Locate the cell with the specified text and output its (X, Y) center coordinate. 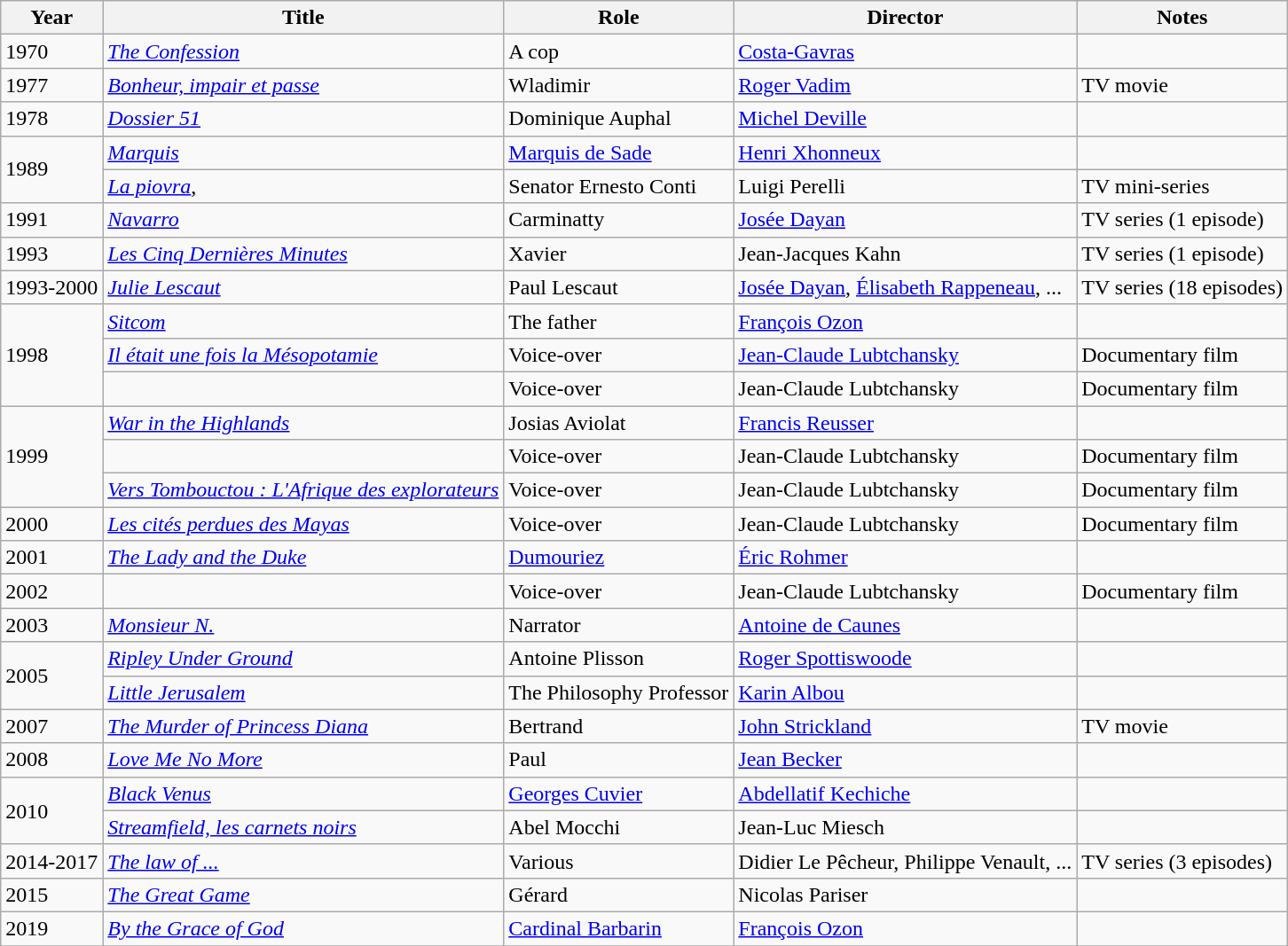
Didier Le Pêcheur, Philippe Venault, ... (905, 861)
Senator Ernesto Conti (619, 186)
War in the Highlands (303, 423)
Narrator (619, 625)
Antoine Plisson (619, 659)
Julie Lescaut (303, 287)
Paul (619, 760)
Costa-Gavras (905, 51)
Role (619, 18)
Abdellatif Kechiche (905, 794)
2008 (51, 760)
Director (905, 18)
1978 (51, 119)
1993-2000 (51, 287)
TV mini-series (1182, 186)
Xavier (619, 254)
A cop (619, 51)
1977 (51, 85)
Monsieur N. (303, 625)
2007 (51, 726)
Wladimir (619, 85)
The father (619, 321)
Les Cinq Dernières Minutes (303, 254)
2003 (51, 625)
Éric Rohmer (905, 558)
Josias Aviolat (619, 423)
Little Jerusalem (303, 692)
Black Venus (303, 794)
Josée Dayan (905, 220)
2015 (51, 895)
Jean-Luc Miesch (905, 827)
Vers Tombouctou : L'Afrique des explorateurs (303, 490)
The Great Game (303, 895)
2010 (51, 810)
Sitcom (303, 321)
Josée Dayan, Élisabeth Rappeneau, ... (905, 287)
Gérard (619, 895)
Dominique Auphal (619, 119)
Jean Becker (905, 760)
1998 (51, 355)
Marquis (303, 152)
The Murder of Princess Diana (303, 726)
The Lady and the Duke (303, 558)
Marquis de Sade (619, 152)
Bonheur, impair et passe (303, 85)
Michel Deville (905, 119)
Il était une fois la Mésopotamie (303, 355)
2002 (51, 591)
Francis Reusser (905, 423)
1991 (51, 220)
Georges Cuvier (619, 794)
The Confession (303, 51)
Luigi Perelli (905, 186)
Les cités perdues des Mayas (303, 524)
2019 (51, 928)
The Philosophy Professor (619, 692)
Cardinal Barbarin (619, 928)
By the Grace of God (303, 928)
2000 (51, 524)
1989 (51, 169)
The law of ... (303, 861)
Roger Vadim (905, 85)
TV series (3 episodes) (1182, 861)
Henri Xhonneux (905, 152)
1993 (51, 254)
Title (303, 18)
Year (51, 18)
Bertrand (619, 726)
La piovra, (303, 186)
Ripley Under Ground (303, 659)
Dossier 51 (303, 119)
1999 (51, 457)
1970 (51, 51)
Love Me No More (303, 760)
Jean-Jacques Kahn (905, 254)
Various (619, 861)
Notes (1182, 18)
Nicolas Pariser (905, 895)
Antoine de Caunes (905, 625)
Carminatty (619, 220)
Navarro (303, 220)
Karin Albou (905, 692)
2005 (51, 676)
Abel Mocchi (619, 827)
Dumouriez (619, 558)
Paul Lescaut (619, 287)
TV series (18 episodes) (1182, 287)
2014-2017 (51, 861)
John Strickland (905, 726)
2001 (51, 558)
Streamfield, les carnets noirs (303, 827)
Roger Spottiswoode (905, 659)
